Detect which cell encompasses the target text, then output its [x, y] center coordinate. 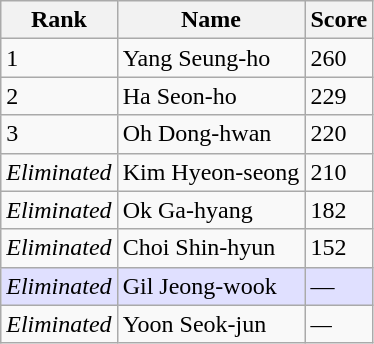
Score [339, 20]
Yoon Seok-jun [211, 324]
3 [59, 134]
Ha Seon-ho [211, 96]
152 [339, 248]
220 [339, 134]
Ok Ga-hyang [211, 210]
260 [339, 58]
Gil Jeong-wook [211, 286]
Oh Dong-hwan [211, 134]
1 [59, 58]
Kim Hyeon-seong [211, 172]
182 [339, 210]
210 [339, 172]
Yang Seung-ho [211, 58]
229 [339, 96]
Choi Shin-hyun [211, 248]
Rank [59, 20]
Name [211, 20]
2 [59, 96]
